Return [X, Y] of the center of cell containing provided text 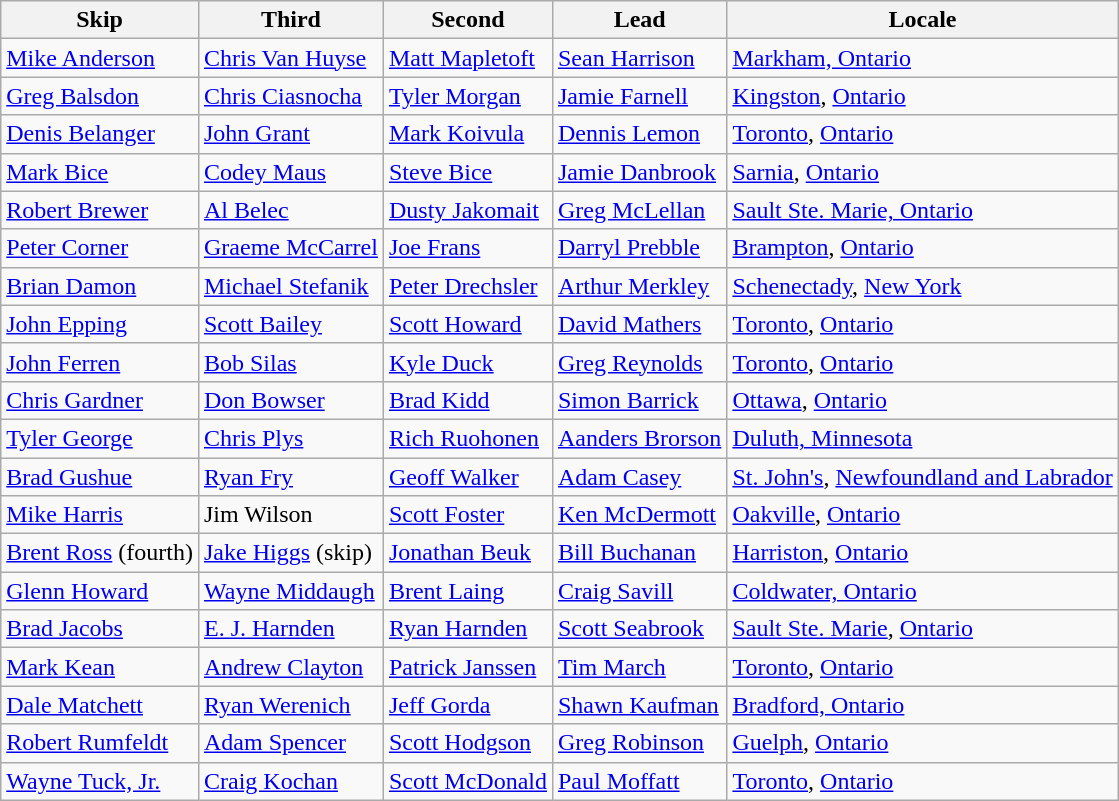
Brent Laing [468, 591]
Robert Rumfeldt [100, 743]
Denis Belanger [100, 134]
Arthur Merkley [639, 286]
Ottawa, Ontario [922, 400]
Chris Ciasnocha [290, 96]
Mike Anderson [100, 58]
Harriston, Ontario [922, 553]
Codey Maus [290, 172]
Dusty Jakomait [468, 210]
Scott Foster [468, 515]
Peter Corner [100, 248]
Scott Howard [468, 324]
Mark Bice [100, 172]
Greg McLellan [639, 210]
Greg Reynolds [639, 362]
Mark Kean [100, 667]
Craig Savill [639, 591]
Bob Silas [290, 362]
Sean Harrison [639, 58]
Kingston, Ontario [922, 96]
Brad Kidd [468, 400]
Oakville, Ontario [922, 515]
Scott Seabrook [639, 629]
Markham, Ontario [922, 58]
Jeff Gorda [468, 705]
Jonathan Beuk [468, 553]
Michael Stefanik [290, 286]
Andrew Clayton [290, 667]
Aanders Brorson [639, 438]
Tyler Morgan [468, 96]
David Mathers [639, 324]
Brampton, Ontario [922, 248]
Wayne Middaugh [290, 591]
Scott McDonald [468, 781]
Greg Robinson [639, 743]
Robert Brewer [100, 210]
Locale [922, 20]
Ken McDermott [639, 515]
E. J. Harnden [290, 629]
Darryl Prebble [639, 248]
Steve Bice [468, 172]
Glenn Howard [100, 591]
Craig Kochan [290, 781]
Schenectady, New York [922, 286]
Simon Barrick [639, 400]
Shawn Kaufman [639, 705]
Peter Drechsler [468, 286]
Jake Higgs (skip) [290, 553]
Adam Spencer [290, 743]
Duluth, Minnesota [922, 438]
Paul Moffatt [639, 781]
Rich Ruohonen [468, 438]
Dale Matchett [100, 705]
Brad Jacobs [100, 629]
Bill Buchanan [639, 553]
Jamie Farnell [639, 96]
Ryan Harnden [468, 629]
Greg Balsdon [100, 96]
Joe Frans [468, 248]
Chris Gardner [100, 400]
Ryan Werenich [290, 705]
Third [290, 20]
Lead [639, 20]
Dennis Lemon [639, 134]
Al Belec [290, 210]
Chris Van Huyse [290, 58]
St. John's, Newfoundland and Labrador [922, 477]
Brian Damon [100, 286]
John Grant [290, 134]
Second [468, 20]
Matt Mapletoft [468, 58]
Mark Koivula [468, 134]
Guelph, Ontario [922, 743]
Sarnia, Ontario [922, 172]
Jim Wilson [290, 515]
Don Bowser [290, 400]
Skip [100, 20]
Tyler George [100, 438]
Adam Casey [639, 477]
Tim March [639, 667]
Wayne Tuck, Jr. [100, 781]
Brad Gushue [100, 477]
John Ferren [100, 362]
Mike Harris [100, 515]
Geoff Walker [468, 477]
John Epping [100, 324]
Graeme McCarrel [290, 248]
Bradford, Ontario [922, 705]
Scott Hodgson [468, 743]
Kyle Duck [468, 362]
Patrick Janssen [468, 667]
Coldwater, Ontario [922, 591]
Jamie Danbrook [639, 172]
Ryan Fry [290, 477]
Chris Plys [290, 438]
Scott Bailey [290, 324]
Brent Ross (fourth) [100, 553]
